Provide the [X, Y] coordinate of the cell's center where the given text is located.  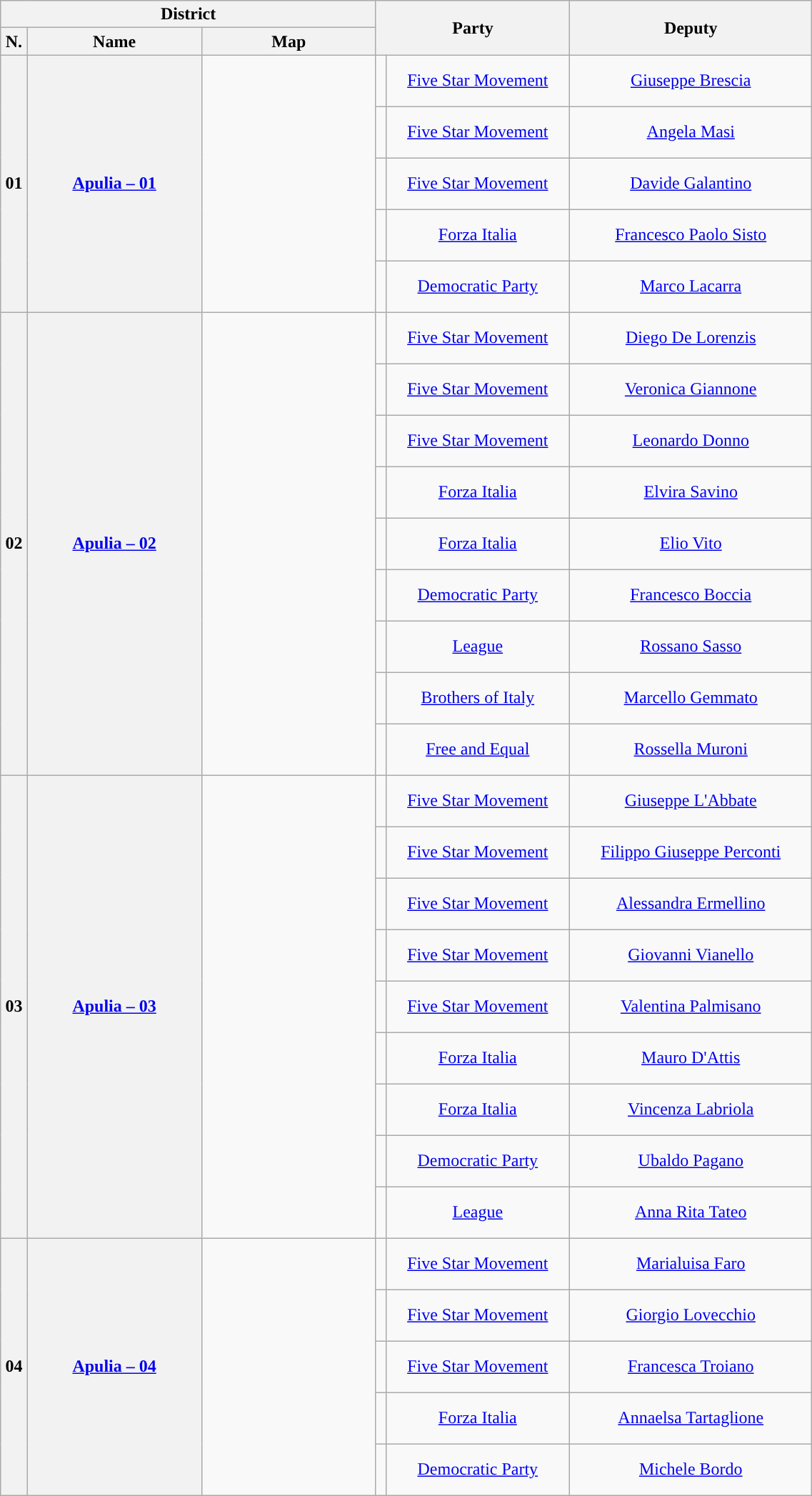
Francesco Paolo Sisto [691, 235]
Annaelsa Tartaglione [691, 1418]
Francesco Boccia [691, 595]
Giuseppe Brescia [691, 81]
Apulia – 02 [114, 544]
04 [14, 1367]
Angela Masi [691, 132]
Marcello Gemmato [691, 698]
Name [114, 41]
Map [289, 41]
Michele Bordo [691, 1470]
District [189, 14]
Free and Equal [478, 749]
03 [14, 1007]
Apulia – 03 [114, 1007]
Valentina Palmisano [691, 1007]
Party [473, 28]
Elio Vito [691, 544]
Giorgio Lovecchio [691, 1315]
Marco Lacarra [691, 286]
Vincenza Labriola [691, 1109]
Marialuisa Faro [691, 1264]
Leonardo Donno [691, 441]
Apulia – 04 [114, 1367]
Ubaldo Pagano [691, 1161]
Davide Galantino [691, 184]
Brothers of Italy [478, 698]
01 [14, 184]
Giuseppe L'Abbate [691, 801]
Anna Rita Tateo [691, 1212]
Rossano Sasso [691, 647]
Rossella Muroni [691, 749]
N. [14, 41]
Elvira Savino [691, 492]
Giovanni Vianello [691, 955]
Apulia – 01 [114, 184]
Francesca Troiano [691, 1367]
Diego De Lorenzis [691, 338]
Mauro D'Attis [691, 1058]
Filippo Giuseppe Perconti [691, 852]
Veronica Giannone [691, 389]
02 [14, 544]
Deputy [691, 28]
Alessandra Ermellino [691, 904]
